Scan for the cell matching the given text and deliver its [x, y] coordinate at center. 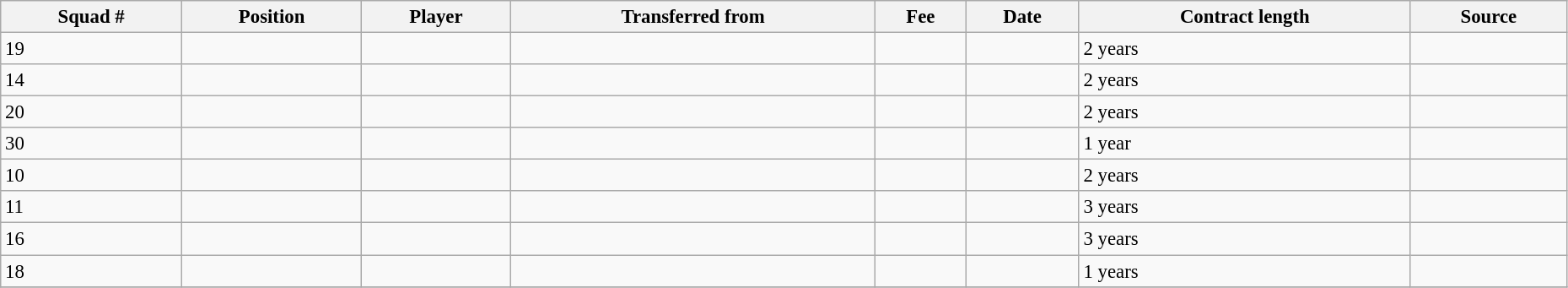
1 year [1245, 144]
Date [1022, 17]
18 [91, 271]
Position [272, 17]
11 [91, 207]
Squad # [91, 17]
Contract length [1245, 17]
Transferred from [692, 17]
1 years [1245, 271]
10 [91, 176]
30 [91, 144]
14 [91, 80]
Source [1488, 17]
20 [91, 112]
Fee [921, 17]
Player [437, 17]
19 [91, 49]
16 [91, 239]
